Determine the [x, y] coordinate at the center of the cell enclosing the given text.  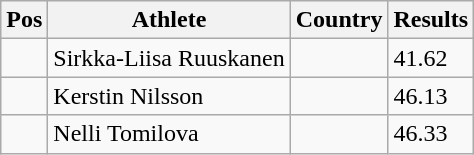
41.62 [431, 58]
Country [339, 20]
46.13 [431, 96]
Pos [24, 20]
Nelli Tomilova [169, 134]
Results [431, 20]
Sirkka-Liisa Ruuskanen [169, 58]
Athlete [169, 20]
46.33 [431, 134]
Kerstin Nilsson [169, 96]
